Pinpoint the cell where the given text exists, returning its (x, y) midpoint coordinate. 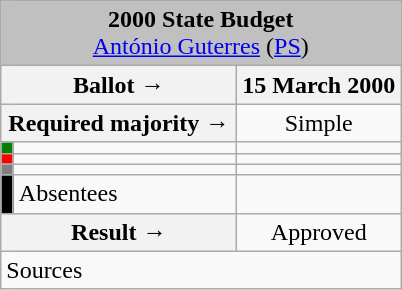
Ballot → (119, 85)
15 March 2000 (319, 85)
2000 State BudgetAntónio Guterres (PS) (201, 34)
Simple (319, 123)
Sources (201, 270)
Result → (119, 232)
Approved (319, 232)
Required majority → (119, 123)
Absentees (125, 194)
